Locate the cell with the specified text and output its [X, Y] center coordinate. 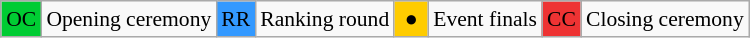
RR [236, 19]
Event finals [485, 19]
OC [21, 19]
Opening ceremony [128, 19]
CC [562, 19]
● [411, 19]
Closing ceremony [665, 19]
Ranking round [324, 19]
